For the text-containing cell, return its midpoint in (x, y) coordinate format. 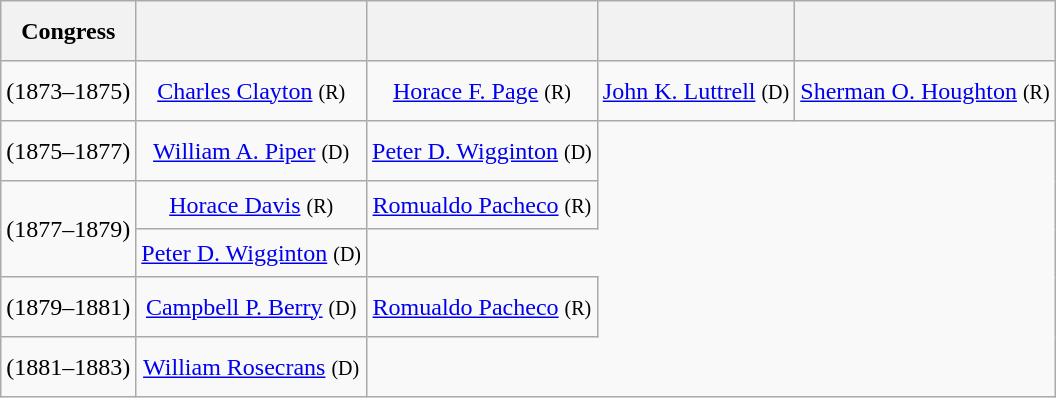
Sherman O. Houghton (R) (925, 91)
Horace F. Page (R) (482, 91)
Congress (68, 31)
(1877–1879) (68, 229)
William Rosecrans (D) (252, 367)
(1879–1881) (68, 307)
Charles Clayton (R) (252, 91)
(1881–1883) (68, 367)
Campbell P. Berry (D) (252, 307)
Horace Davis (R) (252, 205)
William A. Piper (D) (252, 151)
(1875–1877) (68, 151)
(1873–1875) (68, 91)
John K. Luttrell (D) (696, 91)
